Extract the [X, Y] coordinate from the center of the cell holding the provided text.  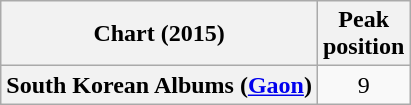
Chart (2015) [160, 34]
9 [363, 85]
Peakposition [363, 34]
South Korean Albums (Gaon) [160, 85]
